Search for the cell housing the specified text and yield its (X, Y) center coordinate. 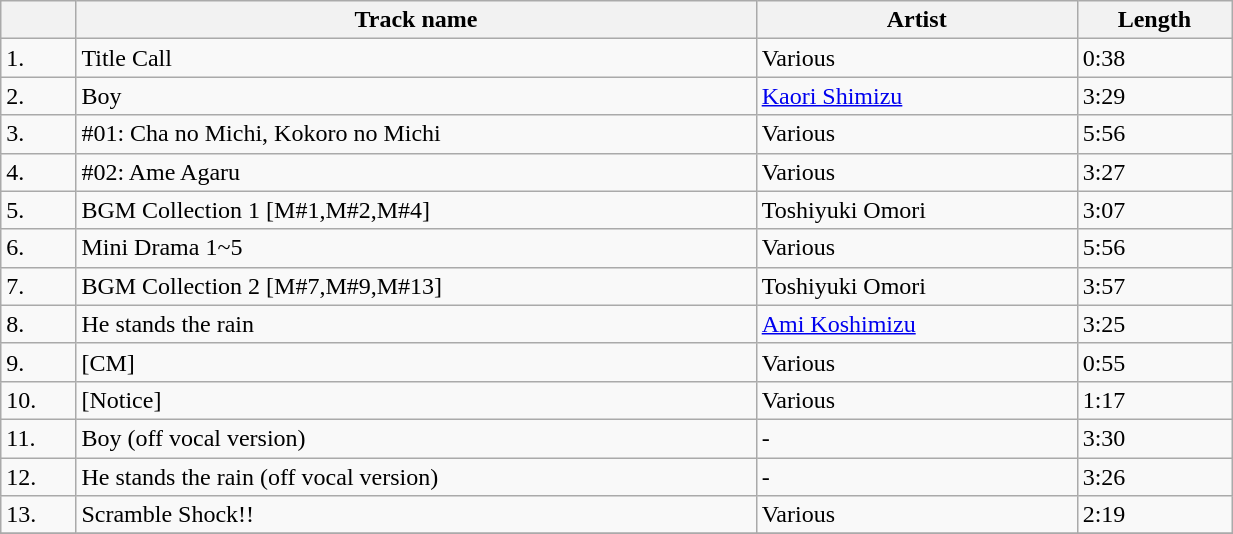
[Notice] (416, 400)
9. (38, 362)
10. (38, 400)
11. (38, 438)
He stands the rain (off vocal version) (416, 477)
Scramble Shock!! (416, 515)
3:25 (1154, 324)
BGM Collection 1 [M#1,M#2,M#4] (416, 210)
5. (38, 210)
Title Call (416, 58)
Artist (916, 20)
3:29 (1154, 96)
Ami Koshimizu (916, 324)
12. (38, 477)
3:26 (1154, 477)
Boy (416, 96)
Length (1154, 20)
BGM Collection 2 [M#7,M#9,M#13] (416, 286)
Mini Drama 1~5 (416, 248)
Track name (416, 20)
3:07 (1154, 210)
8. (38, 324)
Kaori Shimizu (916, 96)
3:27 (1154, 172)
3:57 (1154, 286)
#01: Cha no Michi, Kokoro no Michi (416, 134)
4. (38, 172)
13. (38, 515)
[CM] (416, 362)
1:17 (1154, 400)
3:30 (1154, 438)
2. (38, 96)
6. (38, 248)
0:38 (1154, 58)
Boy (off vocal version) (416, 438)
#02: Ame Agaru (416, 172)
1. (38, 58)
2:19 (1154, 515)
3. (38, 134)
7. (38, 286)
0:55 (1154, 362)
He stands the rain (416, 324)
